Scan for the cell matching the given text and deliver its [x, y] coordinate at center. 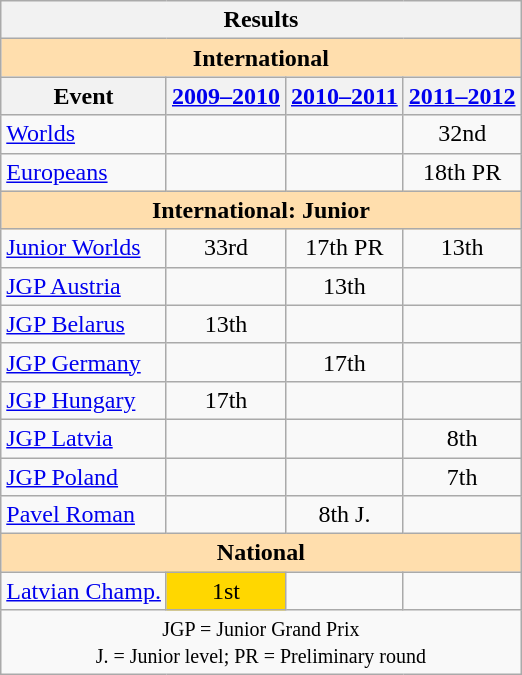
JGP Germany [84, 362]
JGP Hungary [84, 400]
Junior Worlds [84, 248]
JGP = Junior Grand Prix J. = Junior level; PR = Preliminary round [261, 642]
Europeans [84, 172]
Latvian Champ. [84, 591]
National [261, 553]
8th [462, 438]
Pavel Roman [84, 515]
JGP Latvia [84, 438]
JGP Belarus [84, 324]
18th PR [462, 172]
2011–2012 [462, 96]
JGP Poland [84, 477]
2009–2010 [226, 96]
32nd [462, 134]
1st [226, 591]
Results [261, 20]
International [261, 58]
8th J. [345, 515]
International: Junior [261, 210]
Worlds [84, 134]
2010–2011 [345, 96]
33rd [226, 248]
Event [84, 96]
JGP Austria [84, 286]
7th [462, 477]
17th PR [345, 248]
